Search for the cell housing the specified text and yield its (X, Y) center coordinate. 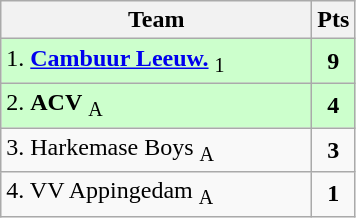
3. Harkemase Boys A (156, 150)
9 (334, 61)
2. ACV A (156, 105)
3 (334, 150)
4 (334, 105)
1. Cambuur Leeuw. 1 (156, 61)
4. VV Appingedam A (156, 194)
Pts (334, 20)
Team (156, 20)
1 (334, 194)
